Find where the given text appears and provide that cell's center as [x, y] coordinate. 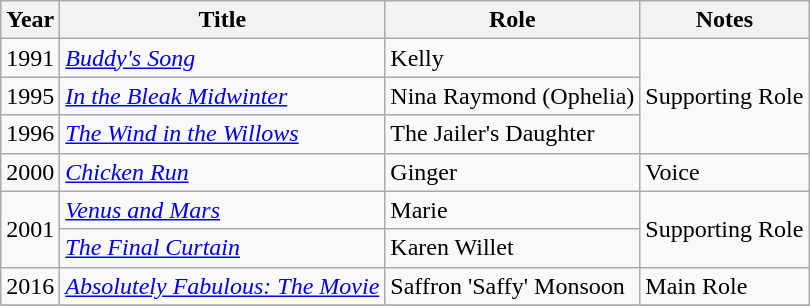
The Final Curtain [222, 248]
Main Role [724, 286]
Marie [512, 210]
The Wind in the Willows [222, 134]
2001 [30, 229]
Chicken Run [222, 172]
Nina Raymond (Ophelia) [512, 96]
2016 [30, 286]
Absolutely Fabulous: The Movie [222, 286]
2000 [30, 172]
In the Bleak Midwinter [222, 96]
Voice [724, 172]
Ginger [512, 172]
Role [512, 20]
Saffron 'Saffy' Monsoon [512, 286]
Kelly [512, 58]
Year [30, 20]
1996 [30, 134]
The Jailer's Daughter [512, 134]
Title [222, 20]
Buddy's Song [222, 58]
Notes [724, 20]
1995 [30, 96]
1991 [30, 58]
Venus and Mars [222, 210]
Karen Willet [512, 248]
